Provide the (X, Y) coordinate of the cell's center where the given text is located.  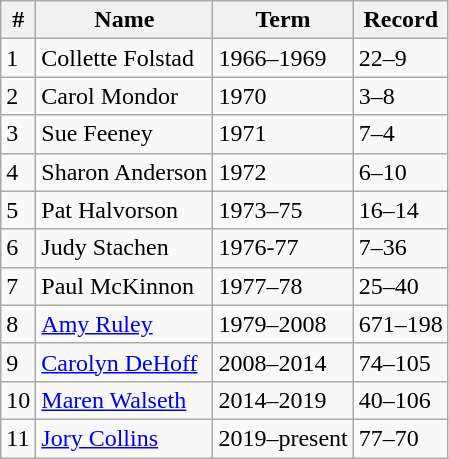
22–9 (400, 58)
6–10 (400, 172)
671–198 (400, 324)
77–70 (400, 438)
2019–present (283, 438)
1977–78 (283, 286)
3–8 (400, 96)
3 (18, 134)
Carol Mondor (124, 96)
1973–75 (283, 210)
10 (18, 400)
5 (18, 210)
9 (18, 362)
Carolyn DeHoff (124, 362)
Name (124, 20)
Sue Feeney (124, 134)
1970 (283, 96)
40–106 (400, 400)
2014–2019 (283, 400)
Sharon Anderson (124, 172)
25–40 (400, 286)
# (18, 20)
1972 (283, 172)
2 (18, 96)
1971 (283, 134)
8 (18, 324)
2008–2014 (283, 362)
74–105 (400, 362)
Jory Collins (124, 438)
11 (18, 438)
Term (283, 20)
Amy Ruley (124, 324)
Judy Stachen (124, 248)
1966–1969 (283, 58)
6 (18, 248)
1979–2008 (283, 324)
Pat Halvorson (124, 210)
7–36 (400, 248)
7–4 (400, 134)
Record (400, 20)
Collette Folstad (124, 58)
4 (18, 172)
1976-77 (283, 248)
Maren Walseth (124, 400)
Paul McKinnon (124, 286)
1 (18, 58)
16–14 (400, 210)
7 (18, 286)
